Extract the (x, y) coordinate from the center of the cell holding the provided text.  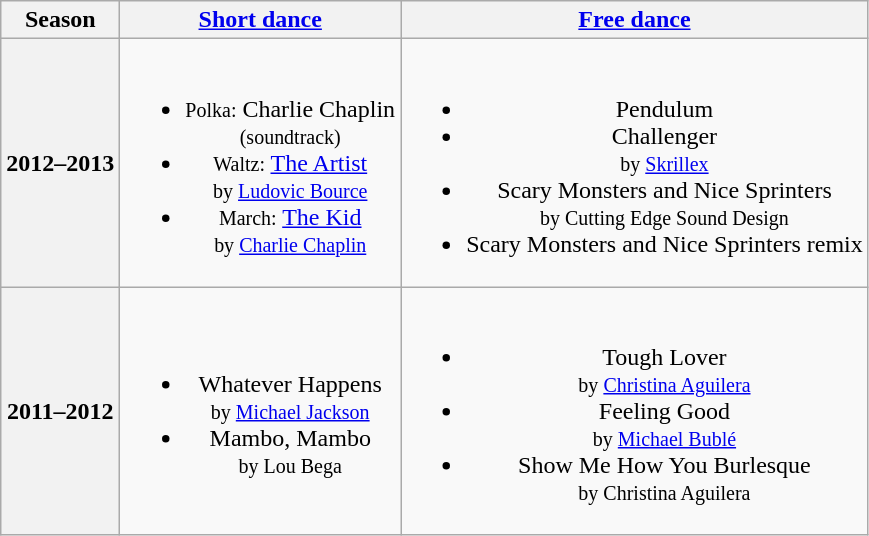
2011–2012 (60, 411)
2012–2013 (60, 163)
Free dance (635, 20)
Tough Lover by Christina Aguilera Feeling Good by Michael Bublé Show Me How You Burlesque by Christina Aguilera (635, 411)
Polka: Charlie Chaplin (soundtrack) Waltz: The Artist by Ludovic Bource March: The Kid by Charlie Chaplin (260, 163)
Season (60, 20)
PendulumChallenger by Skrillex Scary Monsters and Nice Sprinters by Cutting Edge Sound Design Scary Monsters and Nice Sprinters remix (635, 163)
Whatever Happens by Michael Jackson Mambo, Mambo by Lou Bega (260, 411)
Short dance (260, 20)
